From the cell containing the given text, extract its center point as (x, y) coordinate. 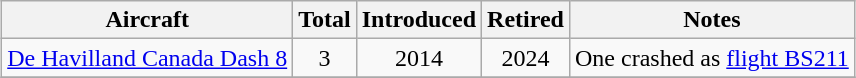
3 (325, 58)
Introduced (418, 20)
2014 (418, 58)
Retired (526, 20)
2024 (526, 58)
De Havilland Canada Dash 8 (148, 58)
Aircraft (148, 20)
One crashed as flight BS211 (712, 58)
Total (325, 20)
Notes (712, 20)
